Extract the [x, y] coordinate from the center of the cell holding the provided text.  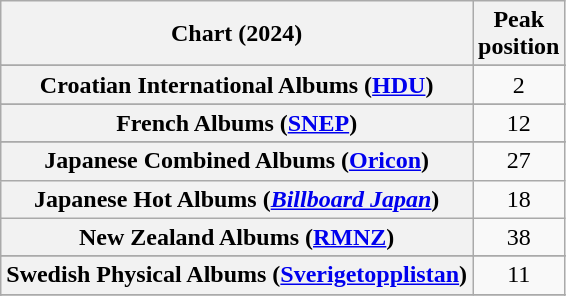
2 [519, 85]
Swedish Physical Albums (Sverigetopplistan) [237, 275]
38 [519, 237]
Chart (2024) [237, 34]
Peakposition [519, 34]
11 [519, 275]
12 [519, 123]
Japanese Hot Albums (Billboard Japan) [237, 199]
27 [519, 161]
New Zealand Albums (RMNZ) [237, 237]
Croatian International Albums (HDU) [237, 85]
18 [519, 199]
Japanese Combined Albums (Oricon) [237, 161]
French Albums (SNEP) [237, 123]
